Extract the [X, Y] coordinate from the center of the cell holding the provided text.  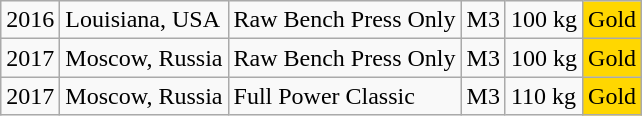
Full Power Classic [344, 96]
110 kg [544, 96]
2016 [30, 20]
Louisiana, USA [144, 20]
